For the text-containing cell, return its midpoint in [X, Y] coordinate format. 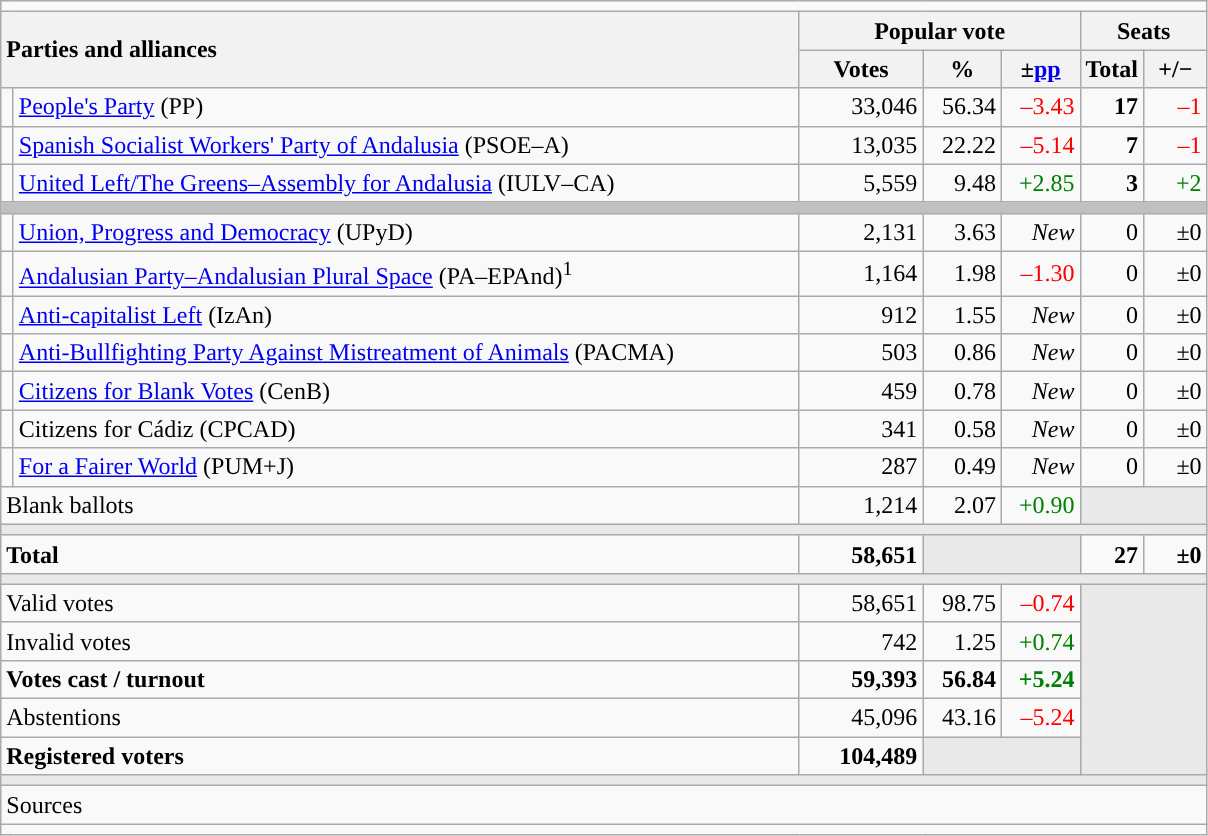
–1.30 [1040, 274]
±pp [1040, 69]
0.78 [962, 391]
Anti-capitalist Left (IzAn) [406, 315]
–5.24 [1040, 718]
United Left/The Greens–Assembly for Andalusia (IULV–CA) [406, 183]
For a Fairer World (PUM+J) [406, 467]
Invalid votes [400, 641]
5,559 [861, 183]
Spanish Socialist Workers' Party of Andalusia (PSOE–A) [406, 145]
0.86 [962, 353]
27 [1112, 554]
Citizens for Blank Votes (CenB) [406, 391]
–5.14 [1040, 145]
Seats [1144, 31]
459 [861, 391]
56.84 [962, 679]
104,489 [861, 756]
–0.74 [1040, 603]
0.49 [962, 467]
Sources [604, 805]
17 [1112, 107]
+2.85 [1040, 183]
9.48 [962, 183]
Anti-Bullfighting Party Against Mistreatment of Animals (PACMA) [406, 353]
7 [1112, 145]
Registered voters [400, 756]
742 [861, 641]
+/− [1176, 69]
+0.74 [1040, 641]
43.16 [962, 718]
341 [861, 429]
Valid votes [400, 603]
2,131 [861, 232]
Popular vote [940, 31]
59,393 [861, 679]
1,164 [861, 274]
13,035 [861, 145]
287 [861, 467]
–3.43 [1040, 107]
+5.24 [1040, 679]
Union, Progress and Democracy (UPyD) [406, 232]
22.22 [962, 145]
Citizens for Cádiz (CPCAD) [406, 429]
+2 [1176, 183]
0.58 [962, 429]
912 [861, 315]
Andalusian Party–Andalusian Plural Space (PA–EPAnd)1 [406, 274]
98.75 [962, 603]
2.07 [962, 505]
3.63 [962, 232]
1.25 [962, 641]
3 [1112, 183]
1,214 [861, 505]
People's Party (PP) [406, 107]
Votes [861, 69]
1.55 [962, 315]
33,046 [861, 107]
56.34 [962, 107]
Parties and alliances [400, 50]
Blank ballots [400, 505]
% [962, 69]
1.98 [962, 274]
45,096 [861, 718]
Votes cast / turnout [400, 679]
Abstentions [400, 718]
503 [861, 353]
+0.90 [1040, 505]
